Output the [x, y] coordinate of the center of the cell containing the given text.  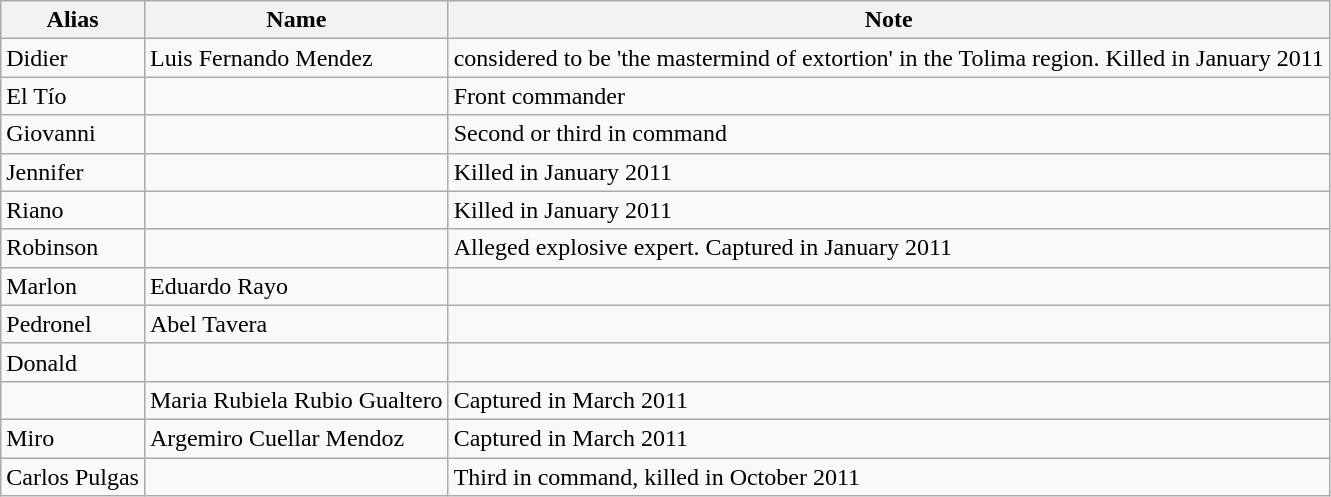
Name [296, 20]
Argemiro Cuellar Mendoz [296, 438]
Miro [73, 438]
Donald [73, 362]
Marlon [73, 286]
Jennifer [73, 172]
Maria Rubiela Rubio Gualtero [296, 400]
Luis Fernando Mendez [296, 58]
Alias [73, 20]
Note [888, 20]
Didier [73, 58]
Pedronel [73, 324]
Eduardo Rayo [296, 286]
Third in command, killed in October 2011 [888, 477]
Second or third in command [888, 134]
Alleged explosive expert. Captured in January 2011 [888, 248]
considered to be 'the mastermind of extortion' in the Tolima region. Killed in January 2011 [888, 58]
Abel Tavera [296, 324]
Riano [73, 210]
Carlos Pulgas [73, 477]
Robinson [73, 248]
El Tío [73, 96]
Giovanni [73, 134]
Front commander [888, 96]
